Pinpoint the cell where the given text exists, returning its [x, y] midpoint coordinate. 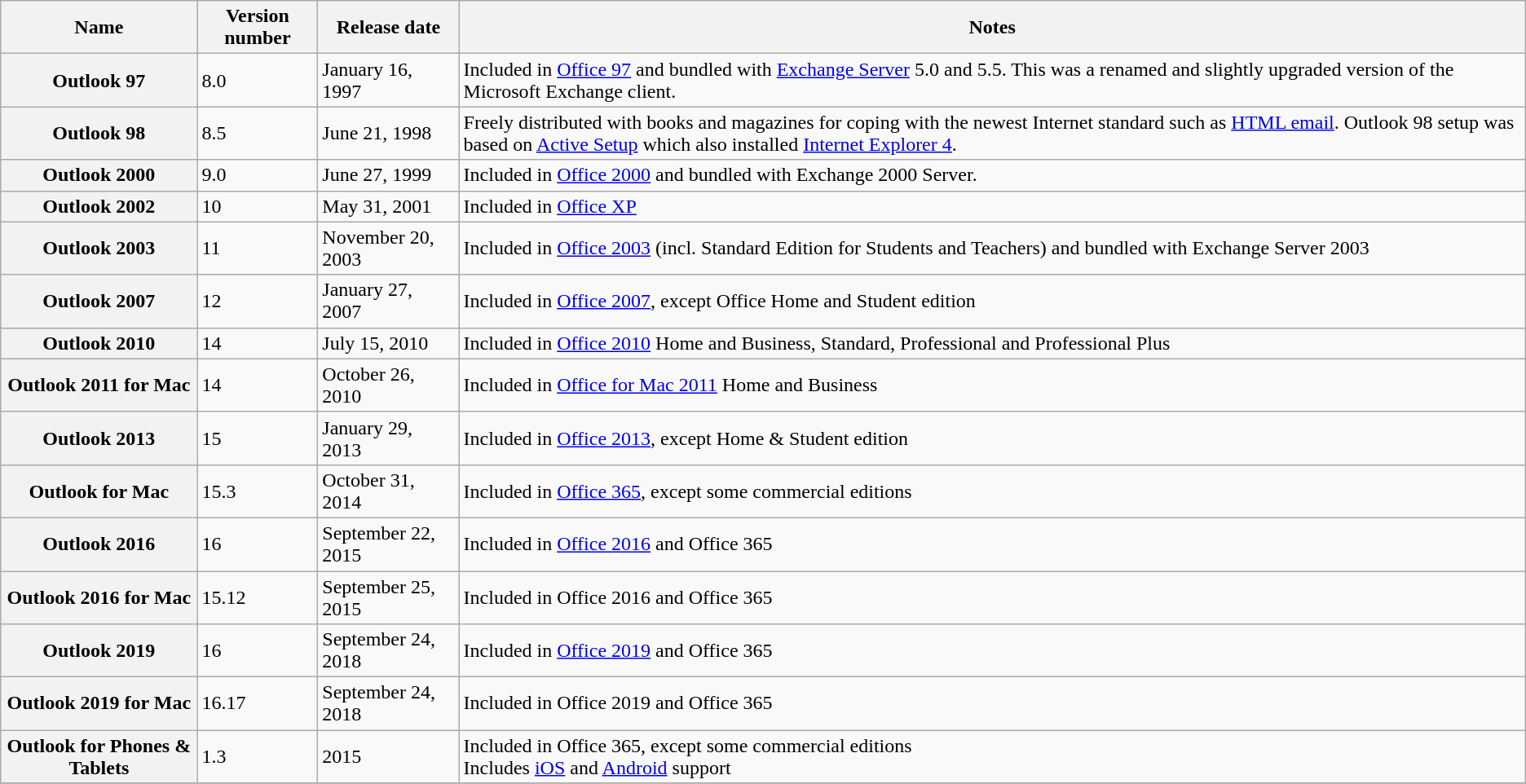
Included in Office for Mac 2011 Home and Business [992, 385]
8.5 [258, 134]
Version number [258, 28]
Outlook 2016 [99, 544]
Included in Office 365, except some commercial editionsIncludes iOS and Android support [992, 756]
Included in Office 365, except some commercial editions [992, 491]
Outlook 98 [99, 134]
Outlook 2007 [99, 302]
Included in Office 2010 Home and Business, Standard, Professional and Professional Plus [992, 343]
September 22, 2015 [388, 544]
Included in Office 2013, except Home & Student edition [992, 438]
Included in Office XP [992, 206]
Outlook 2019 [99, 650]
January 29, 2013 [388, 438]
Outlook 2000 [99, 175]
Outlook 2019 for Mac [99, 704]
Name [99, 28]
Outlook 2003 [99, 248]
November 20, 2003 [388, 248]
Outlook 2010 [99, 343]
January 16, 1997 [388, 80]
Notes [992, 28]
Included in Office 2003 (incl. Standard Edition for Students and Teachers) and bundled with Exchange Server 2003 [992, 248]
October 31, 2014 [388, 491]
Included in Office 2000 and bundled with Exchange 2000 Server. [992, 175]
May 31, 2001 [388, 206]
Outlook 97 [99, 80]
15.12 [258, 597]
Included in Office 2007, except Office Home and Student edition [992, 302]
15.3 [258, 491]
June 21, 1998 [388, 134]
July 15, 2010 [388, 343]
Outlook for Phones & Tablets [99, 756]
Release date [388, 28]
11 [258, 248]
8.0 [258, 80]
Outlook 2002 [99, 206]
Outlook 2016 for Mac [99, 597]
Outlook 2013 [99, 438]
January 27, 2007 [388, 302]
16.17 [258, 704]
Outlook for Mac [99, 491]
15 [258, 438]
June 27, 1999 [388, 175]
Outlook 2011 for Mac [99, 385]
1.3 [258, 756]
October 26, 2010 [388, 385]
12 [258, 302]
10 [258, 206]
September 25, 2015 [388, 597]
2015 [388, 756]
9.0 [258, 175]
